Locate the cell with the specified text and output its (x, y) center coordinate. 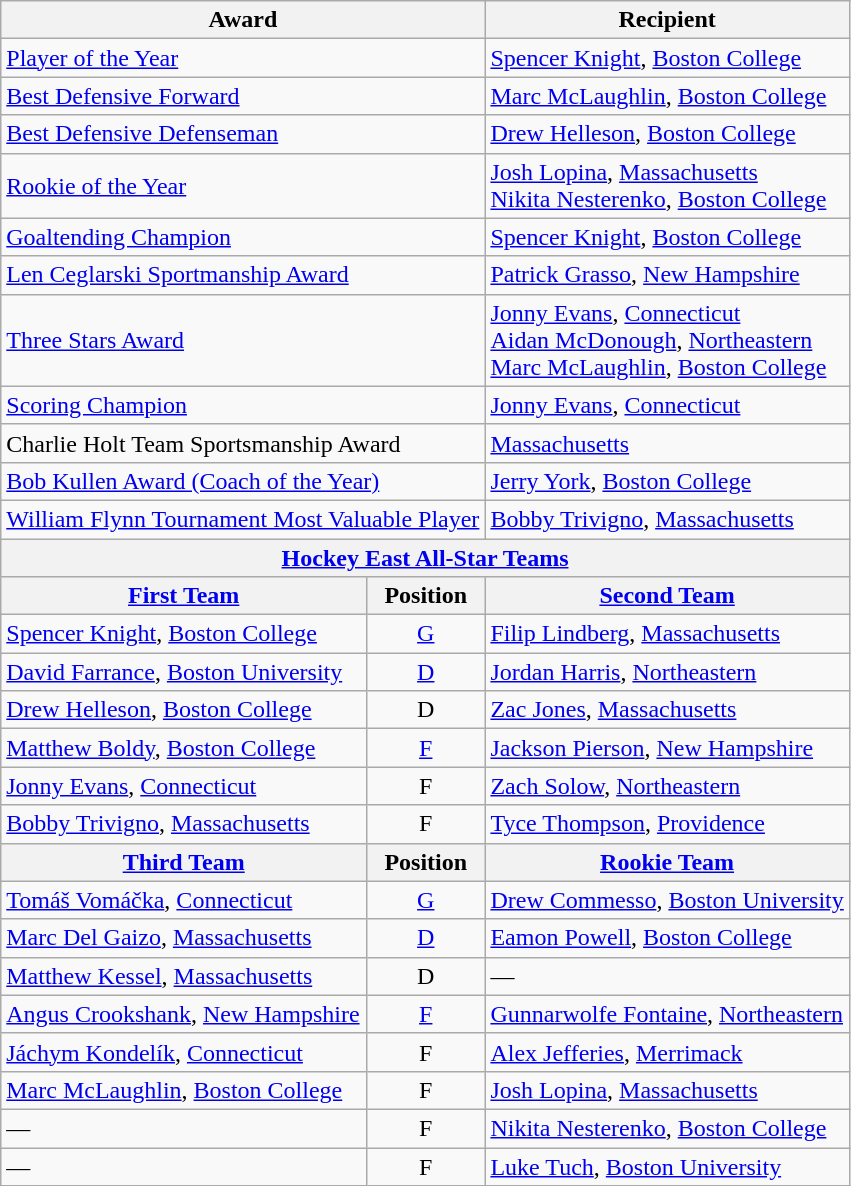
Three Stars Award (243, 340)
Gunnarwolfe Fontaine, Northeastern (667, 1014)
Player of the Year (243, 58)
Second Team (667, 596)
Tomáš Vomáčka, Connecticut (184, 900)
Matthew Boldy, Boston College (184, 748)
Rookie Team (667, 862)
Rookie of the Year (243, 186)
Best Defensive Defenseman (243, 134)
Eamon Powell, Boston College (667, 938)
Angus Crookshank, New Hampshire (184, 1014)
Jáchym Kondelík, Connecticut (184, 1052)
Scoring Champion (243, 405)
Recipient (667, 20)
Zach Solow, Northeastern (667, 786)
Patrick Grasso, New Hampshire (667, 275)
Jordan Harris, Northeastern (667, 672)
Josh Lopina, Massachusetts (667, 1090)
Hockey East All-Star Teams (426, 557)
Award (243, 20)
Filip Lindberg, Massachusetts (667, 634)
Charlie Holt Team Sportsmanship Award (243, 443)
Jackson Pierson, New Hampshire (667, 748)
Tyce Thompson, Providence (667, 824)
Bob Kullen Award (Coach of the Year) (243, 481)
Alex Jefferies, Merrimack (667, 1052)
First Team (184, 596)
Jerry York, Boston College (667, 481)
Jonny Evans, ConnecticutAidan McDonough, NortheasternMarc McLaughlin, Boston College (667, 340)
Len Ceglarski Sportmanship Award (243, 275)
Massachusetts (667, 443)
Goaltending Champion (243, 237)
Zac Jones, Massachusetts (667, 710)
Josh Lopina, MassachusettsNikita Nesterenko, Boston College (667, 186)
Third Team (184, 862)
Best Defensive Forward (243, 96)
Matthew Kessel, Massachusetts (184, 976)
Nikita Nesterenko, Boston College (667, 1128)
Drew Commesso, Boston University (667, 900)
Marc Del Gaizo, Massachusetts (184, 938)
Luke Tuch, Boston University (667, 1167)
David Farrance, Boston University (184, 672)
William Flynn Tournament Most Valuable Player (243, 519)
